For the text-containing cell, return its midpoint in (x, y) coordinate format. 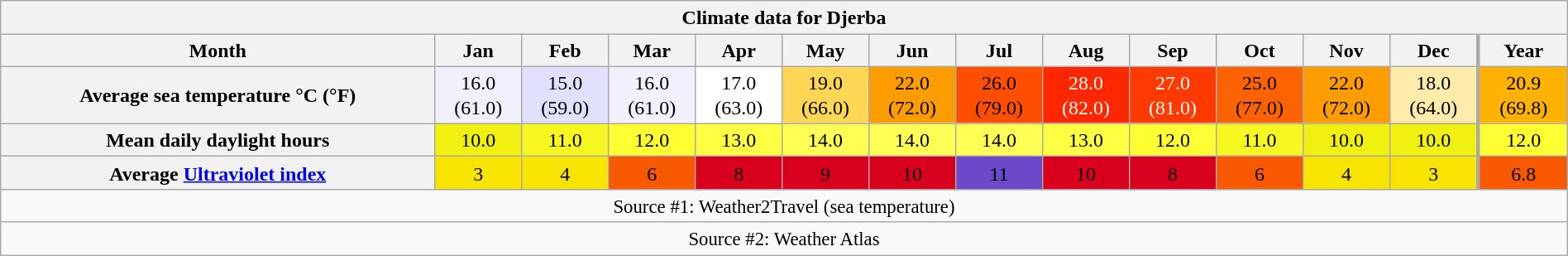
Oct (1260, 51)
25.0(77.0) (1260, 94)
Jul (999, 51)
Average Ultraviolet index (218, 173)
Mar (652, 51)
Aug (1087, 51)
28.0(82.0) (1087, 94)
19.0(66.0) (825, 94)
Source #2: Weather Atlas (784, 239)
May (825, 51)
Climate data for Djerba (784, 17)
9 (825, 173)
Sep (1173, 51)
Source #1: Weather2Travel (sea temperature) (784, 205)
Year (1523, 51)
Average sea temperature °C (°F) (218, 94)
11 (999, 173)
Jan (478, 51)
15.0(59.0) (566, 94)
26.0(79.0) (999, 94)
Month (218, 51)
Jun (913, 51)
20.9(69.8) (1523, 94)
17.0(63.0) (739, 94)
Mean daily daylight hours (218, 140)
Dec (1434, 51)
18.0(64.0) (1434, 94)
27.0(81.0) (1173, 94)
Apr (739, 51)
Feb (566, 51)
6.8 (1523, 173)
Nov (1346, 51)
